Identify which cell holds the provided text, then report its [X, Y] central coordinate. 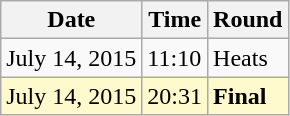
Final [248, 96]
Round [248, 20]
Heats [248, 58]
11:10 [175, 58]
20:31 [175, 96]
Date [72, 20]
Time [175, 20]
